Return (X, Y) of the center of cell containing provided text 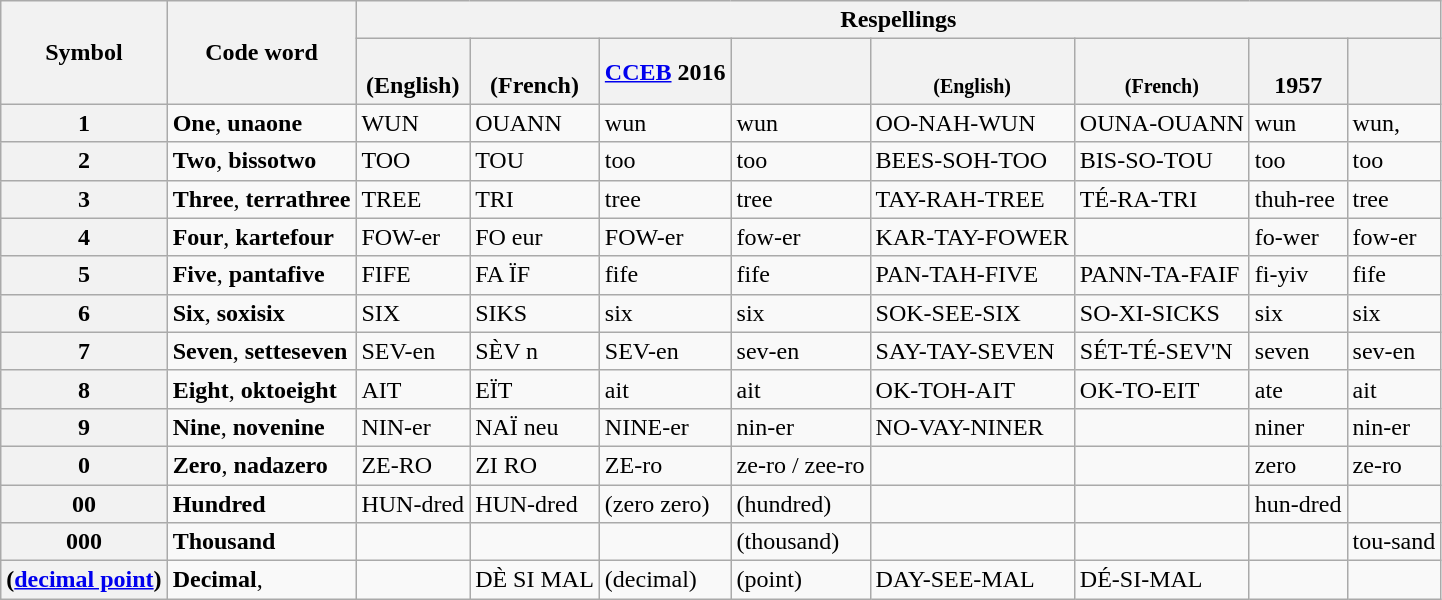
ZE-RO (413, 465)
FA ÏF (535, 275)
Hundred (262, 503)
OUANN (535, 123)
One, unaone (262, 123)
BEES-SOH-TOO (972, 161)
Six, soxisix (262, 313)
3 (84, 199)
DAY-SEE-MAL (972, 580)
OO-NAH-WUN (972, 123)
8 (84, 389)
Seven, setteseven (262, 351)
SO-XI-SICKS (1162, 313)
ate (1298, 389)
7 (84, 351)
(thousand) (800, 542)
2 (84, 161)
AIT (413, 389)
ze-ro / zee-ro (800, 465)
6 (84, 313)
hun-dred (1298, 503)
Five, pantafive (262, 275)
PANN-TA-FAIF (1162, 275)
tou-sand (1394, 542)
FIFE (413, 275)
Decimal, (262, 580)
TAY-RAH-TREE (972, 199)
BIS-SO-TOU (1162, 161)
Symbol (84, 52)
1 (84, 123)
Thousand (262, 542)
CCEB 2016 (665, 72)
TRI (535, 199)
(point) (800, 580)
EÏT (535, 389)
TOO (413, 161)
NO-VAY-NINER (972, 427)
Nine, novenine (262, 427)
1957 (1298, 72)
Respellings (898, 20)
seven (1298, 351)
5 (84, 275)
wun, (1394, 123)
(hundred) (800, 503)
ze-ro (1394, 465)
FO eur (535, 237)
9 (84, 427)
fo-wer (1298, 237)
SIKS (535, 313)
TÉ-RA-TRI (1162, 199)
ZI RO (535, 465)
Zero, nadazero (262, 465)
Eight, oktoeight (262, 389)
(decimal) (665, 580)
SOK-SEE-SIX (972, 313)
0 (84, 465)
(zero zero) (665, 503)
WUN (413, 123)
DÉ-SI-MAL (1162, 580)
OK-TO-EIT (1162, 389)
OK-TOH-AIT (972, 389)
SÈV n (535, 351)
thuh-ree (1298, 199)
Four, kartefour (262, 237)
TREE (413, 199)
OUNA-OUANN (1162, 123)
NIN-er (413, 427)
4 (84, 237)
00 (84, 503)
NAÏ neu (535, 427)
DÈ SI MAL (535, 580)
SIX (413, 313)
SÉT-TÉ-SEV'N (1162, 351)
PAN-TAH-FIVE (972, 275)
TOU (535, 161)
niner (1298, 427)
ZE-ro (665, 465)
KAR-TAY-FOWER (972, 237)
(decimal point) (84, 580)
NINE-er (665, 427)
Three, terrathree (262, 199)
Two, bissotwo (262, 161)
zero (1298, 465)
fi-yiv (1298, 275)
SAY-TAY-SEVEN (972, 351)
000 (84, 542)
Code word (262, 52)
